From the cell containing the given text, extract its center point as (x, y) coordinate. 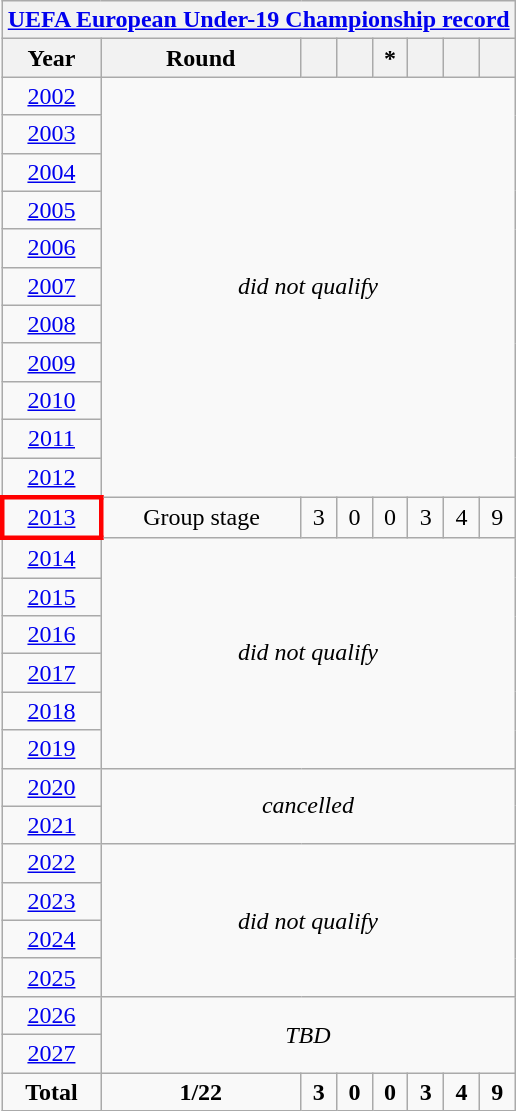
2015 (51, 597)
Total (51, 1091)
1/22 (201, 1091)
2026 (51, 1015)
2021 (51, 825)
UEFA European Under-19 Championship record (258, 20)
2009 (51, 362)
2024 (51, 939)
2022 (51, 863)
2011 (51, 438)
2014 (51, 558)
2004 (51, 172)
TBD (308, 1034)
2010 (51, 400)
2007 (51, 286)
2027 (51, 1053)
2013 (51, 518)
2005 (51, 210)
2020 (51, 787)
* (390, 58)
2006 (51, 248)
2008 (51, 324)
2018 (51, 711)
2002 (51, 96)
Year (51, 58)
2012 (51, 478)
2019 (51, 749)
Round (201, 58)
2016 (51, 635)
2017 (51, 673)
cancelled (308, 806)
Group stage (201, 518)
2023 (51, 901)
2003 (51, 134)
2025 (51, 977)
